Provide the [X, Y] coordinate of the cell's center where the given text is located.  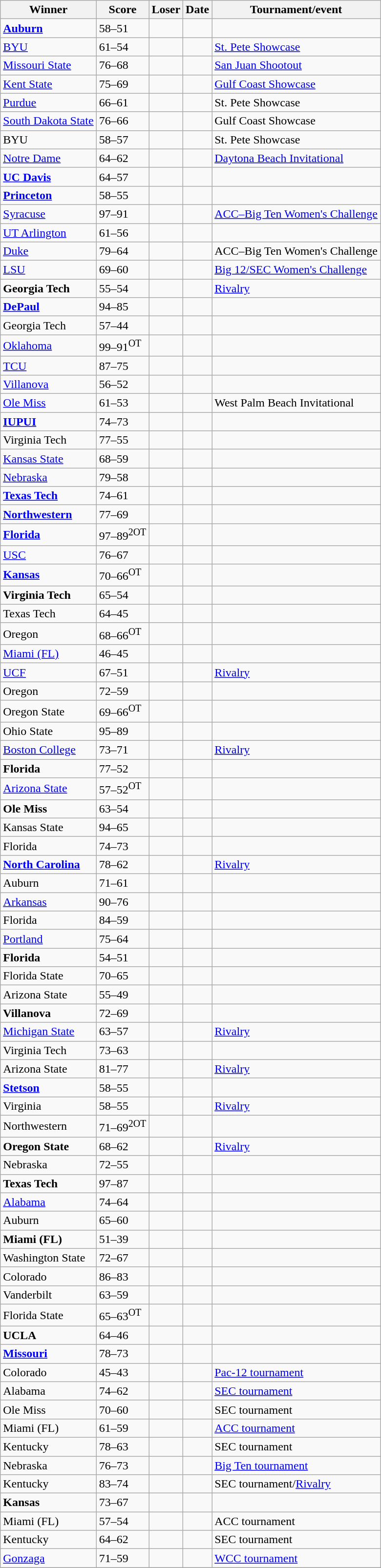
76–67 [123, 555]
Missouri [48, 1354]
Daytona Beach Invitational [296, 158]
Boston College [48, 750]
63–54 [123, 809]
94–65 [123, 827]
65–63OT [123, 1316]
70–65 [123, 976]
68–66OT [123, 633]
Stetson [48, 1087]
63–57 [123, 1032]
72–67 [123, 1258]
77–52 [123, 769]
74–61 [123, 496]
45–43 [123, 1372]
Winner [48, 10]
51–39 [123, 1239]
97–892OT [123, 535]
78–63 [123, 1446]
71–61 [123, 883]
75–64 [123, 939]
76–73 [123, 1466]
56–52 [123, 384]
69–66OT [123, 712]
73–71 [123, 750]
Virginia [48, 1106]
65–54 [123, 595]
58–57 [123, 140]
Gonzaga [48, 1558]
64–46 [123, 1335]
78–73 [123, 1354]
74–64 [123, 1202]
46–45 [123, 654]
54–51 [123, 957]
66–61 [123, 102]
97–91 [123, 214]
83–74 [123, 1484]
72–55 [123, 1165]
Syracuse [48, 214]
61–54 [123, 47]
97–87 [123, 1183]
61–59 [123, 1428]
64–57 [123, 177]
Princeton [48, 195]
Purdue [48, 102]
LSU [48, 270]
68–59 [123, 459]
69–60 [123, 270]
79–58 [123, 477]
73–63 [123, 1050]
58–51 [123, 28]
57–52OT [123, 789]
West Palm Beach Invitational [296, 403]
USC [48, 555]
77–55 [123, 440]
SEC tournament/Rivalry [296, 1484]
73–67 [123, 1503]
84–59 [123, 920]
San Juan Shootout [296, 65]
63–59 [123, 1295]
67–51 [123, 672]
95–89 [123, 732]
55–49 [123, 995]
75–69 [123, 84]
IUPUI [48, 422]
77–69 [123, 514]
Missouri State [48, 65]
71–692OT [123, 1126]
76–66 [123, 121]
72–69 [123, 1013]
81–77 [123, 1069]
Big Ten tournament [296, 1466]
Ohio State [48, 732]
Tournament/event [296, 10]
94–85 [123, 307]
87–75 [123, 366]
71–59 [123, 1558]
78–62 [123, 865]
WCC tournament [296, 1558]
79–64 [123, 251]
Washington State [48, 1258]
76–68 [123, 65]
Michigan State [48, 1032]
55–54 [123, 288]
Notre Dame [48, 158]
TCU [48, 366]
74–62 [123, 1391]
61–56 [123, 233]
Pac-12 tournament [296, 1372]
Kent State [48, 84]
UT Arlington [48, 233]
72–59 [123, 691]
UCF [48, 672]
UC Davis [48, 177]
64–45 [123, 613]
Oklahoma [48, 346]
Vanderbilt [48, 1295]
Date [197, 10]
South Dakota State [48, 121]
Big 12/SEC Women's Challenge [296, 270]
DePaul [48, 307]
North Carolina [48, 865]
61–53 [123, 403]
Portland [48, 939]
57–44 [123, 326]
Arkansas [48, 902]
Loser [166, 10]
65–60 [123, 1221]
68–62 [123, 1146]
UCLA [48, 1335]
70–60 [123, 1409]
57–54 [123, 1521]
86–83 [123, 1276]
70–66OT [123, 575]
Duke [48, 251]
99–91OT [123, 346]
90–76 [123, 902]
Score [123, 10]
